Determine the (X, Y) coordinate at the center of the cell enclosing the given text.  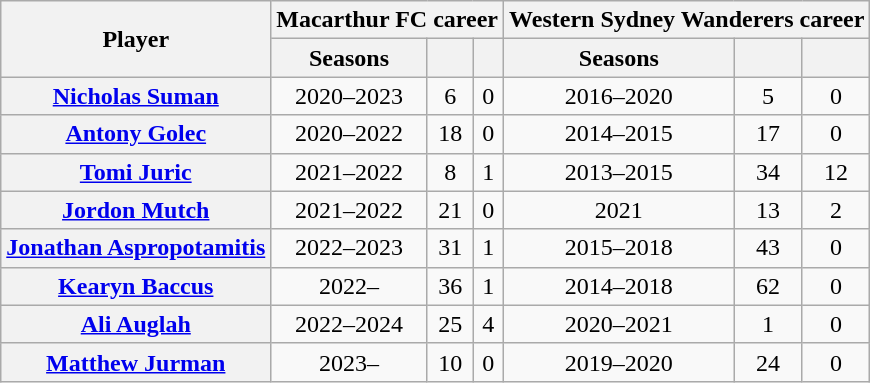
2013–2015 (620, 172)
2022–2024 (349, 324)
12 (836, 172)
2020–2023 (349, 96)
21 (450, 210)
2022– (349, 286)
25 (450, 324)
Tomi Juric (136, 172)
4 (488, 324)
5 (768, 96)
2022–2023 (349, 248)
Player (136, 39)
8 (450, 172)
36 (450, 286)
Jonathan Aspropotamitis (136, 248)
13 (768, 210)
Macarthur FC career (388, 20)
43 (768, 248)
2016–2020 (620, 96)
Western Sydney Wanderers career (687, 20)
17 (768, 134)
34 (768, 172)
Antony Golec (136, 134)
2020–2021 (620, 324)
62 (768, 286)
6 (450, 96)
2014–2018 (620, 286)
Ali Auglah (136, 324)
2 (836, 210)
18 (450, 134)
2015–2018 (620, 248)
31 (450, 248)
10 (450, 362)
2014–2015 (620, 134)
2020–2022 (349, 134)
2023– (349, 362)
2019–2020 (620, 362)
Nicholas Suman (136, 96)
Matthew Jurman (136, 362)
Jordon Mutch (136, 210)
24 (768, 362)
2021 (620, 210)
Kearyn Baccus (136, 286)
